For the text-containing cell, return its midpoint in (X, Y) coordinate format. 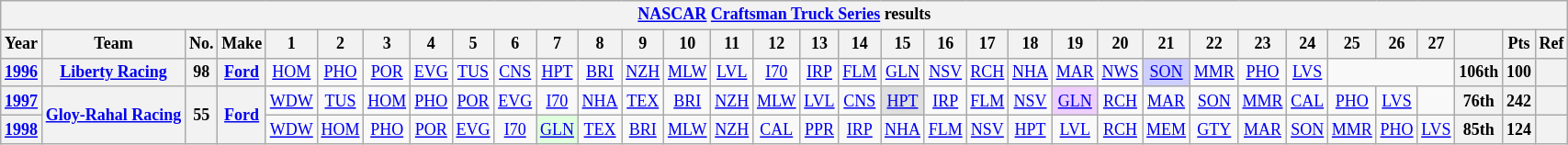
GTY (1214, 128)
10 (687, 44)
106th (1479, 72)
25 (1352, 44)
24 (1308, 44)
9 (643, 44)
MEM (1167, 128)
98 (202, 72)
7 (558, 44)
13 (819, 44)
4 (432, 44)
2 (340, 44)
18 (1031, 44)
NASCAR Craftsman Truck Series results (784, 15)
19 (1075, 44)
1997 (22, 101)
16 (945, 44)
15 (903, 44)
3 (388, 44)
Liberty Racing (113, 72)
55 (202, 115)
85th (1479, 128)
5 (473, 44)
6 (515, 44)
26 (1396, 44)
11 (732, 44)
Year (22, 44)
27 (1437, 44)
1 (291, 44)
Make (243, 44)
124 (1519, 128)
No. (202, 44)
17 (987, 44)
22 (1214, 44)
14 (860, 44)
100 (1519, 72)
Pts (1519, 44)
12 (777, 44)
Team (113, 44)
PPR (819, 128)
Ref (1551, 44)
242 (1519, 101)
76th (1479, 101)
21 (1167, 44)
8 (600, 44)
1996 (22, 72)
20 (1121, 44)
Gloy-Rahal Racing (113, 115)
23 (1262, 44)
NWS (1121, 72)
1998 (22, 128)
